Detect which cell encompasses the target text, then output its [x, y] center coordinate. 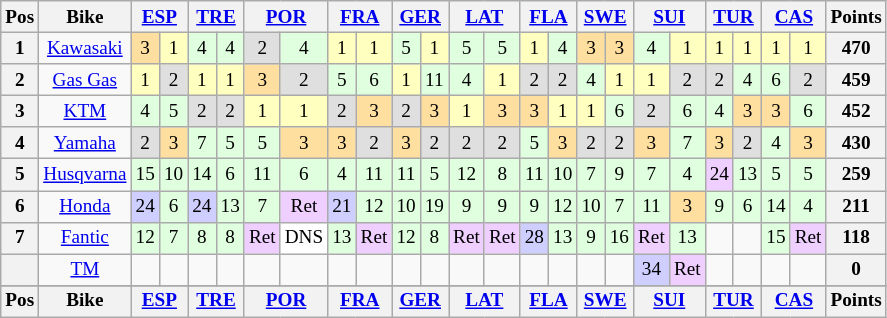
470 [856, 48]
DNS [304, 238]
34 [651, 270]
21 [342, 206]
0 [856, 270]
Husqvarna [85, 175]
TM [85, 270]
28 [534, 238]
118 [856, 238]
Fantic [85, 238]
211 [856, 206]
Kawasaki [85, 48]
Honda [85, 206]
KTM [85, 111]
16 [619, 238]
452 [856, 111]
459 [856, 80]
19 [434, 206]
Yamaha [85, 143]
Gas Gas [85, 80]
430 [856, 143]
259 [856, 175]
